Capture the cell that displays the provided text and extract its [X, Y] central coordinate. 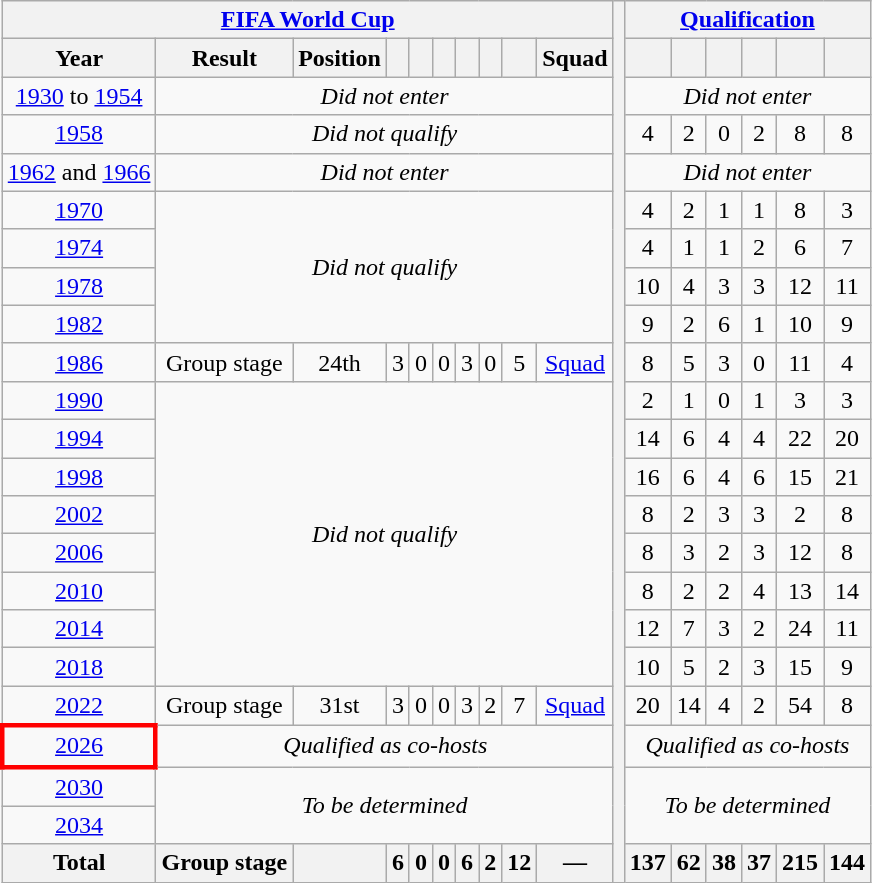
2034 [79, 825]
1982 [79, 324]
1994 [79, 438]
1974 [79, 248]
24th [340, 362]
— [575, 863]
24 [800, 629]
13 [800, 591]
137 [648, 863]
54 [800, 706]
1986 [79, 362]
2002 [79, 515]
1970 [79, 210]
16 [648, 477]
2010 [79, 591]
1930 to 1954 [79, 96]
1998 [79, 477]
2022 [79, 706]
Qualification [747, 20]
21 [848, 477]
2030 [79, 786]
1962 and 1966 [79, 172]
2026 [79, 746]
31st [340, 706]
37 [758, 863]
1978 [79, 286]
144 [848, 863]
2014 [79, 629]
Result [224, 58]
Position [340, 58]
215 [800, 863]
1958 [79, 134]
62 [688, 863]
Year [79, 58]
FIFA World Cup [308, 20]
22 [800, 438]
Total [79, 863]
2018 [79, 667]
38 [724, 863]
2006 [79, 553]
1990 [79, 400]
